Capture the cell that displays the provided text and extract its [x, y] central coordinate. 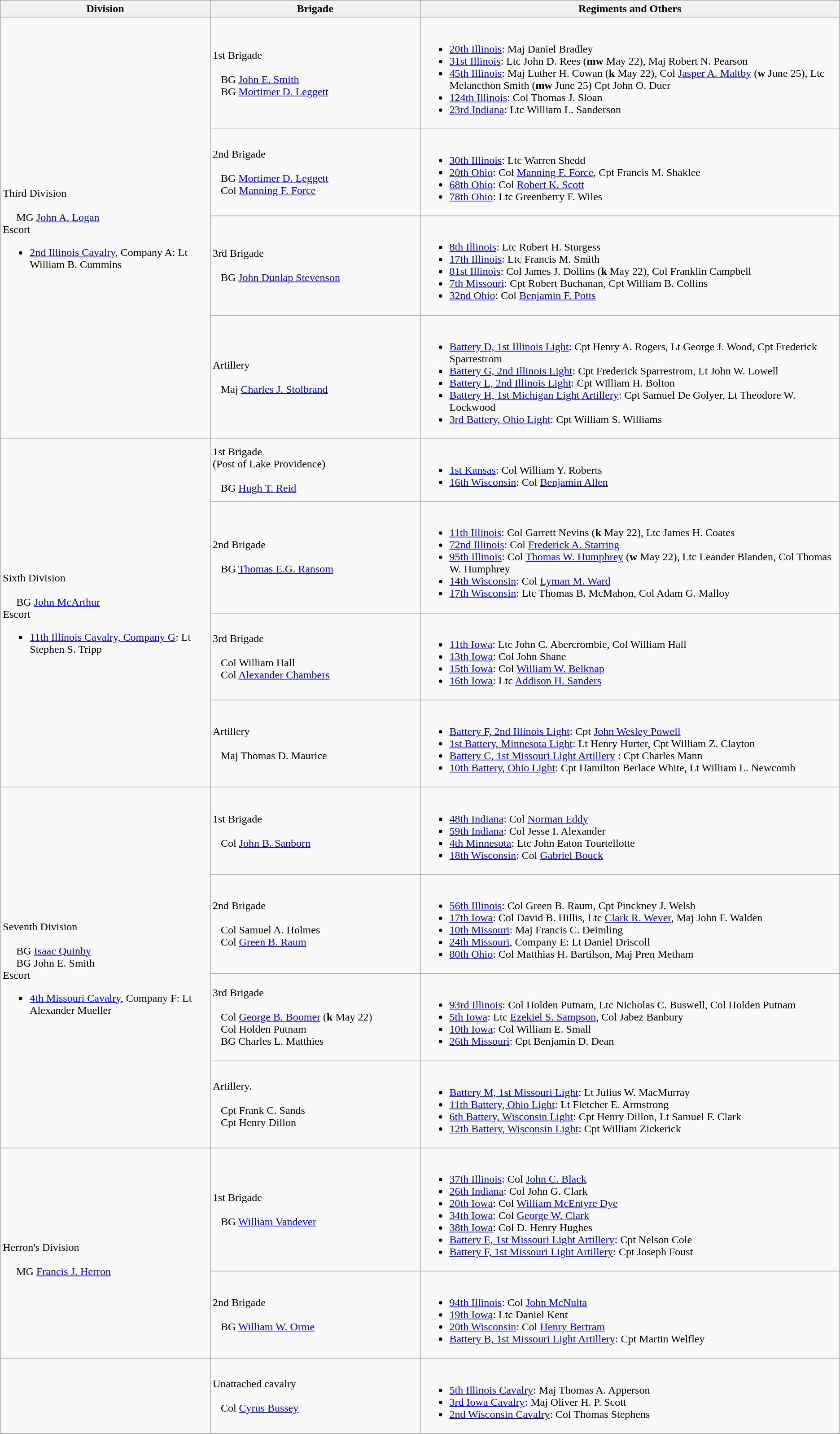
Artillery Maj Charles J. Stolbrand [315, 377]
3rd Brigade Col George B. Boomer (k May 22) Col Holden Putnam BG Charles L. Matthies [315, 1017]
Third Division MG John A. LoganEscort2nd Illinois Cavalry, Company A: Lt William B. Cummins [105, 228]
48th Indiana: Col Norman Eddy59th Indiana: Col Jesse I. Alexander4th Minnesota: Ltc John Eaton Tourtellotte18th Wisconsin: Col Gabriel Bouck [630, 831]
Brigade [315, 9]
5th Illinois Cavalry: Maj Thomas A. Apperson3rd Iowa Cavalry: Maj Oliver H. P. Scott2nd Wisconsin Cavalry: Col Thomas Stephens [630, 1396]
2nd Brigade BG William W. Orme [315, 1315]
94th Illinois: Col John McNulta19th Iowa: Ltc Daniel Kent20th Wisconsin: Col Henry BertramBattery B, 1st Missouri Light Artillery: Cpt Martin Welfley [630, 1315]
2nd Brigade BG Mortimer D. Leggett Col Manning F. Force [315, 172]
Division [105, 9]
1st Brigade Col John B. Sanborn [315, 831]
11th Iowa: Ltc John C. Abercrombie, Col William Hall13th Iowa: Col John Shane15th Iowa: Col William W. Belknap16th Iowa: Ltc Addison H. Sanders [630, 656]
2nd Brigade Col Samuel A. Holmes Col Green B. Raum [315, 924]
3rd Brigade Col William Hall Col Alexander Chambers [315, 656]
Regiments and Others [630, 9]
Artillery. Cpt Frank C. Sands Cpt Henry Dillon [315, 1104]
Seventh Division BG Isaac Quinby BG John E. SmithEscort4th Missouri Cavalry, Company F: Lt Alexander Mueller [105, 967]
Herron's Division MG Francis J. Herron [105, 1254]
1st Brigade(Post of Lake Providence) BG Hugh T. Reid [315, 470]
1st Brigade BG William Vandever [315, 1210]
1st Brigade BG John E. Smith BG Mortimer D. Leggett [315, 73]
Artillery Maj Thomas D. Maurice [315, 743]
3rd Brigade BG John Dunlap Stevenson [315, 266]
2nd Brigade BG Thomas E.G. Ransom [315, 557]
1st Kansas: Col William Y. Roberts16th Wisconsin: Col Benjamin Allen [630, 470]
Unattached cavalry Col Cyrus Bussey [315, 1396]
Sixth Division BG John McArthurEscort11th Illinois Cavalry, Company G: Lt Stephen S. Tripp [105, 613]
